Pinpoint the cell where the given text exists, returning its (X, Y) midpoint coordinate. 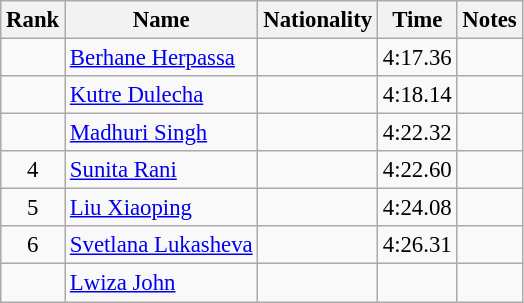
Madhuri Singh (162, 133)
Time (417, 20)
4 (33, 170)
Sunita Rani (162, 170)
4:22.60 (417, 170)
Liu Xiaoping (162, 208)
Lwiza John (162, 283)
Berhane Herpassa (162, 58)
4:24.08 (417, 208)
Name (162, 20)
Nationality (318, 20)
6 (33, 245)
Svetlana Lukasheva (162, 245)
Kutre Dulecha (162, 95)
4:26.31 (417, 245)
4:17.36 (417, 58)
5 (33, 208)
4:18.14 (417, 95)
4:22.32 (417, 133)
Notes (490, 20)
Rank (33, 20)
